Locate the cell with the specified text and output its (X, Y) center coordinate. 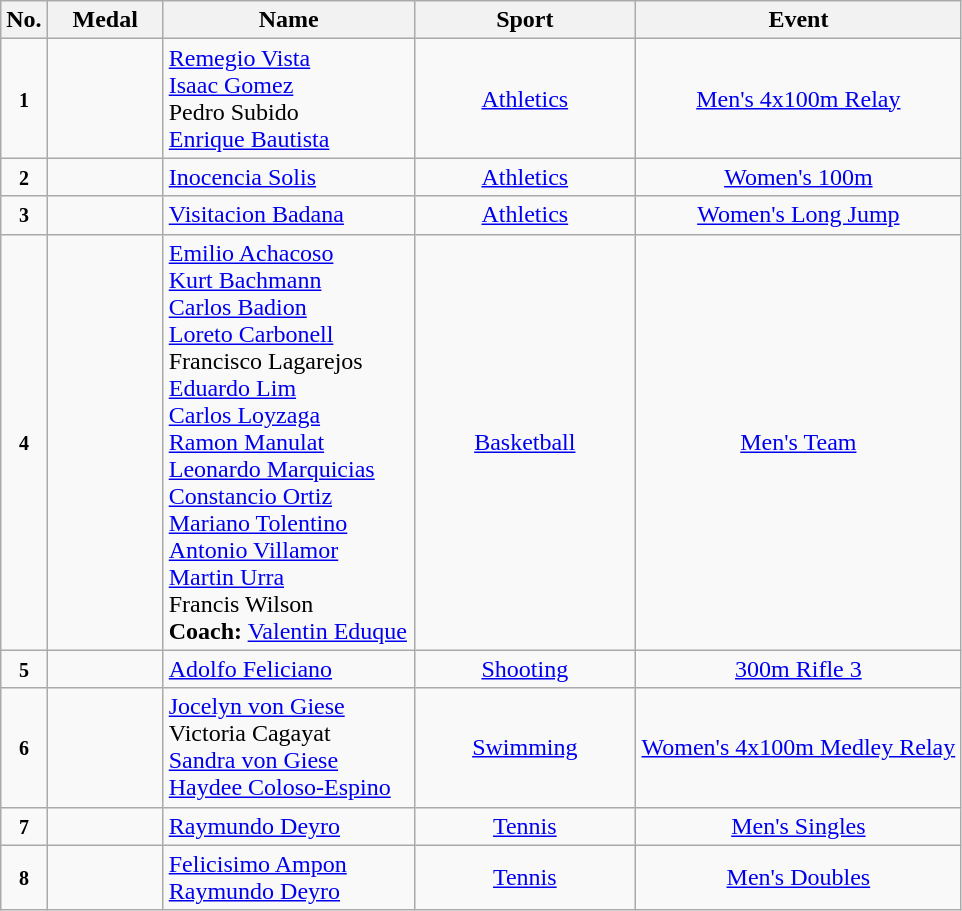
Remegio VistaIsaac GomezPedro SubidoEnrique Bautista (288, 98)
3 (24, 215)
Raymundo Deyro (288, 826)
Visitacion Badana (288, 215)
Women's 4x100m Medley Relay (798, 748)
Shooting (524, 669)
Women's 100m (798, 177)
Basketball (524, 442)
Men's Doubles (798, 878)
Swimming (524, 748)
Men's Singles (798, 826)
2 (24, 177)
Adolfo Feliciano (288, 669)
Inocencia Solis (288, 177)
7 (24, 826)
Jocelyn von GieseVictoria CagayatSandra von GieseHaydee Coloso-Espino (288, 748)
Sport (524, 20)
1 (24, 98)
Medal (105, 20)
8 (24, 878)
Women's Long Jump (798, 215)
Event (798, 20)
No. (24, 20)
5 (24, 669)
Name (288, 20)
4 (24, 442)
Men's 4x100m Relay (798, 98)
Men's Team (798, 442)
6 (24, 748)
Felicisimo AmponRaymundo Deyro (288, 878)
300m Rifle 3 (798, 669)
